Return the (x, y) coordinate for the center point of the cell that contains the specified text.  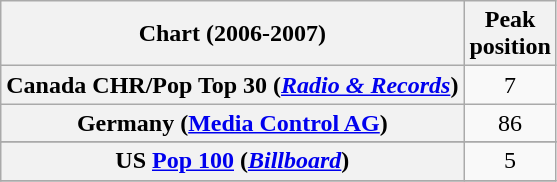
US Pop 100 (Billboard) (232, 161)
86 (510, 123)
5 (510, 161)
Chart (2006-2007) (232, 34)
Canada CHR/Pop Top 30 (Radio & Records) (232, 85)
7 (510, 85)
Germany (Media Control AG) (232, 123)
Peakposition (510, 34)
